Identify which cell holds the provided text, then report its [X, Y] central coordinate. 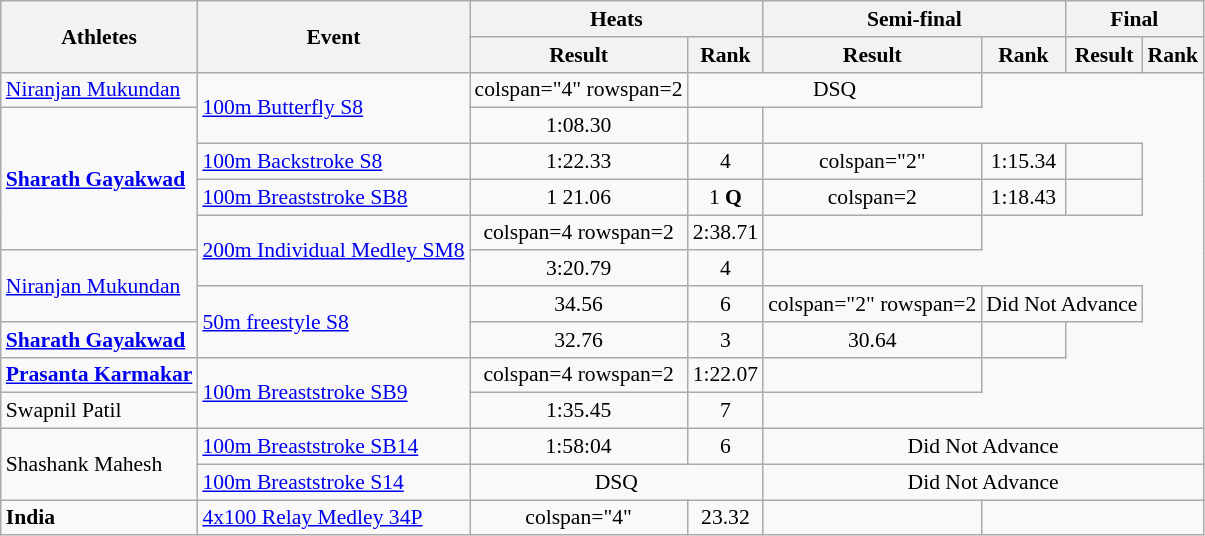
3 [726, 340]
1 21.06 [579, 197]
32.76 [579, 340]
100m Butterfly S8 [333, 108]
Prasanta Karmakar [100, 375]
1:15.34 [1023, 162]
Final [1134, 19]
India [100, 518]
colspan="2" rowspan=2 [872, 304]
Shashank Mahesh [100, 464]
Swapnil Patil [100, 411]
23.32 [726, 518]
Heats [617, 19]
Semi-final [914, 19]
1:35.45 [579, 411]
100m Breaststroke S14 [333, 482]
1:58:04 [579, 447]
1:08.30 [579, 126]
1:18.43 [1023, 197]
colspan="4" [579, 518]
34.56 [579, 304]
4x100 Relay Medley 34P [333, 518]
100m Breaststroke SB14 [333, 447]
100m Breaststroke SB8 [333, 197]
100m Breaststroke SB9 [333, 392]
30.64 [872, 340]
50m freestyle S8 [333, 322]
colspan="4" rowspan=2 [579, 90]
2:38.71 [726, 233]
1:22.33 [579, 162]
Athletes [100, 36]
1 Q [726, 197]
Event [333, 36]
100m Backstroke S8 [333, 162]
3:20.79 [579, 269]
7 [726, 411]
1:22.07 [726, 375]
colspan="2" [872, 162]
colspan=2 [872, 197]
200m Individual Medley SM8 [333, 250]
